Scan for the cell matching the given text and deliver its (X, Y) coordinate at center. 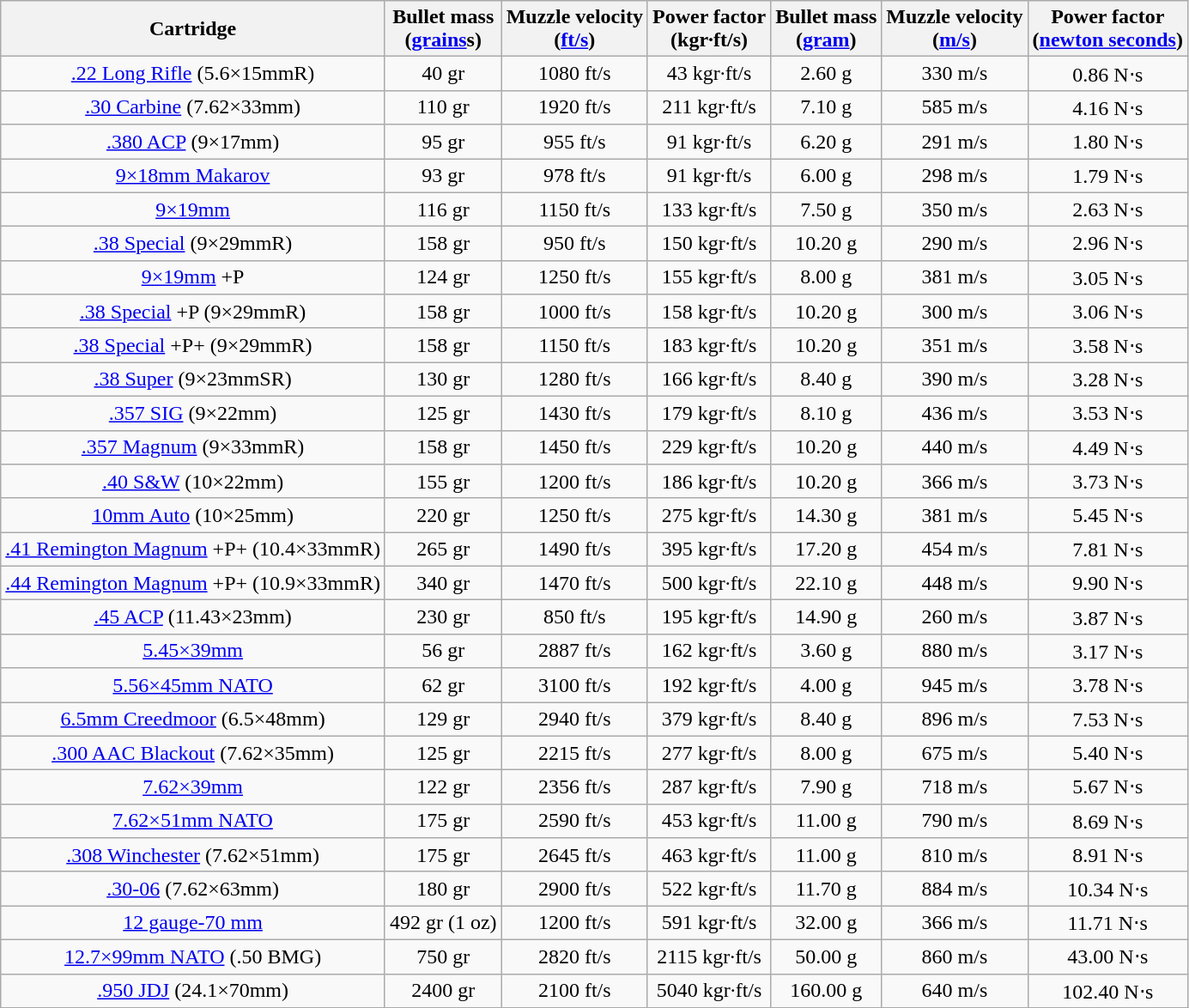
2.63 N⋅s (1107, 209)
7.90 g (826, 787)
.38 Super (9×23mmSR) (193, 380)
166 kgr·ft/s (709, 380)
3100 ft/s (574, 685)
750 gr (443, 956)
11.71 N⋅s (1107, 923)
390 m/s (955, 380)
6.5mm Creedmoor (6.5×48mm) (193, 720)
110 gr (443, 107)
.380 ACP (9×17mm) (193, 142)
7.62×39mm (193, 787)
230 gr (443, 617)
14.30 g (826, 515)
.300 AAC Blackout (7.62×35mm) (193, 753)
8.91 N⋅s (1107, 855)
291 m/s (955, 142)
.45 ACP (11.43×23mm) (193, 617)
62 gr (443, 685)
1080 ft/s (574, 74)
116 gr (443, 209)
1920 ft/s (574, 107)
340 gr (443, 583)
298 m/s (955, 175)
130 gr (443, 380)
12 gauge-70 mm (193, 923)
884 m/s (955, 889)
275 kgr·ft/s (709, 515)
395 kgr·ft/s (709, 550)
379 kgr·ft/s (709, 720)
50.00 g (826, 956)
850 ft/s (574, 617)
5.40 N⋅s (1107, 753)
4.16 N⋅s (1107, 107)
1.79 N⋅s (1107, 175)
.38 Special +P+ (9×29mmR) (193, 345)
14.90 g (826, 617)
896 m/s (955, 720)
22.10 g (826, 583)
1490 ft/s (574, 550)
133 kgr·ft/s (709, 209)
180 gr (443, 889)
810 m/s (955, 855)
160.00 g (826, 991)
585 m/s (955, 107)
3.17 N⋅s (1107, 651)
790 m/s (955, 821)
718 m/s (955, 787)
945 m/s (955, 685)
640 m/s (955, 991)
12.7×99mm NATO (.50 BMG) (193, 956)
Power factor (kgr·ft/s) (709, 29)
.22 Long Rifle (5.6×15mmR) (193, 74)
.38 Special (9×29mmR) (193, 244)
1450 ft/s (574, 447)
.40 S&W (10×22mm) (193, 482)
3.05 N⋅s (1107, 277)
3.78 N⋅s (1107, 685)
454 m/s (955, 550)
287 kgr·ft/s (709, 787)
2900 ft/s (574, 889)
124 gr (443, 277)
155 gr (443, 482)
3.60 g (826, 651)
129 gr (443, 720)
2356 ft/s (574, 787)
162 kgr·ft/s (709, 651)
11.70 g (826, 889)
56 gr (443, 651)
.30 Carbine (7.62×33mm) (193, 107)
7.81 N⋅s (1107, 550)
500 kgr·ft/s (709, 583)
1470 ft/s (574, 583)
9×18mm Makarov (193, 175)
0.86 N⋅s (1107, 74)
5.45 N⋅s (1107, 515)
492 gr (1 oz) (443, 923)
2.60 g (826, 74)
955 ft/s (574, 142)
3.53 N⋅s (1107, 413)
5.45×39mm (193, 651)
453 kgr·ft/s (709, 821)
1000 ft/s (574, 312)
8.69 N⋅s (1107, 821)
2215 ft/s (574, 753)
9×19mm (193, 209)
10.34 N⋅s (1107, 889)
8.10 g (826, 413)
211 kgr·ft/s (709, 107)
155 kgr·ft/s (709, 277)
1280 ft/s (574, 380)
122 gr (443, 787)
.30-06 (7.62×63mm) (193, 889)
880 m/s (955, 651)
5040 kgr·ft/s (709, 991)
93 gr (443, 175)
150 kgr·ft/s (709, 244)
2400 gr (443, 991)
32.00 g (826, 923)
436 m/s (955, 413)
440 m/s (955, 447)
3.28 N⋅s (1107, 380)
1.80 N⋅s (1107, 142)
1430 ft/s (574, 413)
95 gr (443, 142)
6.00 g (826, 175)
183 kgr·ft/s (709, 345)
260 m/s (955, 617)
2115 kgr·ft/s (709, 956)
2887 ft/s (574, 651)
3.06 N⋅s (1107, 312)
3.58 N⋅s (1107, 345)
7.50 g (826, 209)
9.90 N⋅s (1107, 583)
192 kgr·ft/s (709, 685)
4.49 N⋅s (1107, 447)
195 kgr·ft/s (709, 617)
7.53 N⋅s (1107, 720)
2940 ft/s (574, 720)
675 m/s (955, 753)
Muzzle velocity(m/s) (955, 29)
2.96 N⋅s (1107, 244)
277 kgr·ft/s (709, 753)
330 m/s (955, 74)
179 kgr·ft/s (709, 413)
2820 ft/s (574, 956)
.308 Winchester (7.62×51mm) (193, 855)
229 kgr·ft/s (709, 447)
.44 Remington Magnum +P+ (10.9×33mmR) (193, 583)
350 m/s (955, 209)
3.73 N⋅s (1107, 482)
290 m/s (955, 244)
522 kgr·ft/s (709, 889)
3.87 N⋅s (1107, 617)
300 m/s (955, 312)
2100 ft/s (574, 991)
158 kgr·ft/s (709, 312)
5.56×45mm NATO (193, 685)
Cartridge (193, 29)
.38 Special +P (9×29mmR) (193, 312)
7.10 g (826, 107)
102.40 N⋅s (1107, 991)
4.00 g (826, 685)
Bullet mass(gram) (826, 29)
6.20 g (826, 142)
265 gr (443, 550)
10mm Auto (10×25mm) (193, 515)
17.20 g (826, 550)
.357 SIG (9×22mm) (193, 413)
.950 JDJ (24.1×70mm) (193, 991)
.357 Magnum (9×33mmR) (193, 447)
186 kgr·ft/s (709, 482)
Bullet mass(grainss) (443, 29)
7.62×51mm NATO (193, 821)
978 ft/s (574, 175)
591 kgr·ft/s (709, 923)
220 gr (443, 515)
Power factor (newton seconds) (1107, 29)
5.67 N⋅s (1107, 787)
.41 Remington Magnum +P+ (10.4×33mmR) (193, 550)
448 m/s (955, 583)
463 kgr·ft/s (709, 855)
860 m/s (955, 956)
2645 ft/s (574, 855)
351 m/s (955, 345)
43 kgr·ft/s (709, 74)
Muzzle velocity(ft/s) (574, 29)
9×19mm +P (193, 277)
43.00 N⋅s (1107, 956)
2590 ft/s (574, 821)
40 gr (443, 74)
950 ft/s (574, 244)
